Search for the cell housing the specified text and yield its [X, Y] center coordinate. 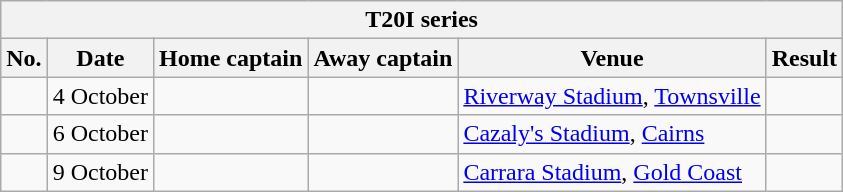
Riverway Stadium, Townsville [612, 96]
No. [24, 58]
Cazaly's Stadium, Cairns [612, 134]
9 October [100, 172]
Home captain [231, 58]
Result [804, 58]
Venue [612, 58]
6 October [100, 134]
Away captain [383, 58]
Carrara Stadium, Gold Coast [612, 172]
Date [100, 58]
T20I series [422, 20]
4 October [100, 96]
